Extract the [X, Y] coordinate from the center of the cell holding the provided text.  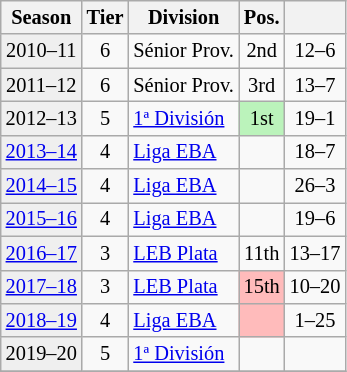
2014–15 [42, 186]
1st [262, 118]
2013–14 [42, 152]
2016–17 [42, 253]
15th [262, 287]
Season [42, 17]
Division [183, 17]
13–7 [316, 85]
1–25 [316, 320]
10–20 [316, 287]
Pos. [262, 17]
2010–11 [42, 51]
26–3 [316, 186]
2015–16 [42, 219]
3rd [262, 85]
11th [262, 253]
2012–13 [42, 118]
2nd [262, 51]
2019–20 [42, 354]
19–6 [316, 219]
Tier [106, 17]
2018–19 [42, 320]
2017–18 [42, 287]
2011–12 [42, 85]
12–6 [316, 51]
18–7 [316, 152]
13–17 [316, 253]
19–1 [316, 118]
